Pinpoint the cell where the given text exists, returning its (X, Y) midpoint coordinate. 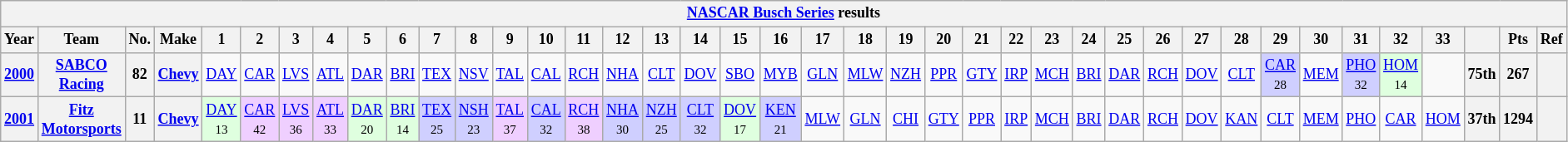
25 (1124, 40)
21 (982, 40)
27 (1202, 40)
9 (510, 40)
33 (1442, 40)
CAR42 (260, 120)
267 (1519, 75)
BRI14 (403, 120)
MYB (780, 75)
Year (20, 40)
CLT32 (700, 120)
TAL (510, 75)
14 (700, 40)
18 (864, 40)
DAY (222, 75)
ATL (331, 75)
NHA30 (623, 120)
29 (1281, 40)
PHO32 (1361, 75)
TEX25 (437, 120)
2001 (20, 120)
19 (906, 40)
LVS36 (296, 120)
DAR20 (366, 120)
4 (331, 40)
23 (1053, 40)
ATL33 (331, 120)
22 (1016, 40)
DOV17 (740, 120)
NZH25 (661, 120)
7 (437, 40)
32 (1401, 40)
17 (823, 40)
DAY13 (222, 120)
8 (473, 40)
PHO (1361, 120)
NSV (473, 75)
No. (140, 40)
Pts (1519, 40)
TEX (437, 75)
75th (1482, 75)
Fitz Motorsports (82, 120)
12 (623, 40)
26 (1163, 40)
TAL37 (510, 120)
NZH (906, 75)
28 (1242, 40)
KEN21 (780, 120)
20 (943, 40)
31 (1361, 40)
6 (403, 40)
NHA (623, 75)
Ref (1551, 40)
15 (740, 40)
24 (1089, 40)
NASCAR Busch Series results (784, 13)
Make (178, 40)
2 (260, 40)
3 (296, 40)
SABCO Racing (82, 75)
16 (780, 40)
2000 (20, 75)
30 (1321, 40)
HOM (1442, 120)
CAR28 (1281, 75)
KAN (1242, 120)
NSH23 (473, 120)
13 (661, 40)
CAL32 (546, 120)
37th (1482, 120)
5 (366, 40)
HOM14 (1401, 75)
10 (546, 40)
1294 (1519, 120)
RCH38 (584, 120)
CAL (546, 75)
CHI (906, 120)
82 (140, 75)
1 (222, 40)
SBO (740, 75)
LVS (296, 75)
Team (82, 40)
